Return (X, Y) of the center of cell containing provided text 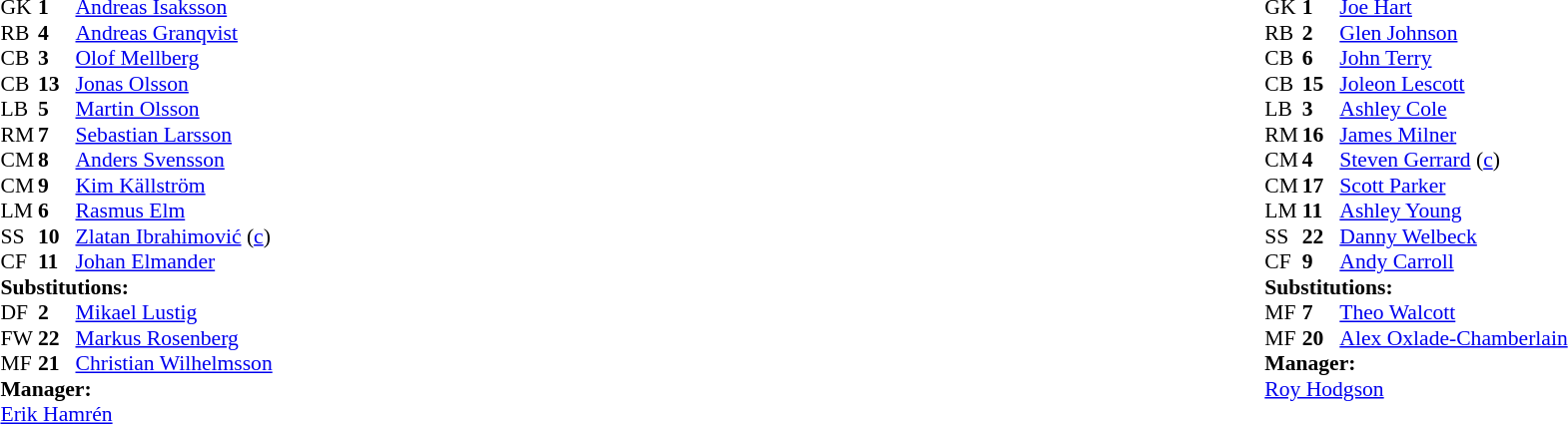
Olof Mellberg (174, 59)
Ashley Young (1453, 211)
10 (57, 236)
Scott Parker (1453, 186)
James Milner (1453, 135)
FW (19, 338)
Kim Källström (174, 186)
Sebastian Larsson (174, 135)
17 (1321, 186)
Christian Wilhelmsson (174, 364)
Johan Elmander (174, 262)
Glen Johnson (1453, 33)
8 (57, 161)
Steven Gerrard (c) (1453, 161)
Markus Rosenberg (174, 338)
Rasmus Elm (174, 211)
Joleon Lescott (1453, 84)
21 (57, 364)
20 (1321, 338)
John Terry (1453, 59)
15 (1321, 84)
Jonas Olsson (174, 84)
Roy Hodgson (1416, 389)
16 (1321, 135)
DF (19, 312)
Ashley Cole (1453, 109)
Zlatan Ibrahimović (c) (174, 236)
Theo Walcott (1453, 312)
Alex Oxlade-Chamberlain (1453, 338)
Anders Svensson (174, 161)
Danny Welbeck (1453, 236)
Martin Olsson (174, 109)
13 (57, 84)
Mikael Lustig (174, 312)
5 (57, 109)
Andy Carroll (1453, 262)
Andreas Granqvist (174, 33)
